Output the (X, Y) coordinate of the center of the cell containing the given text.  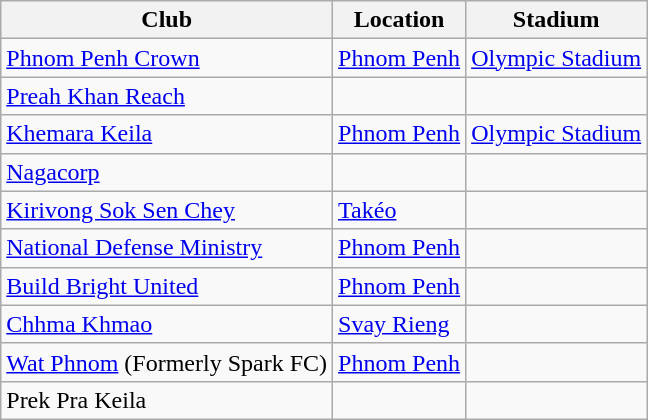
Build Bright United (167, 286)
Phnom Penh Crown (167, 58)
Wat Phnom (Formerly Spark FC) (167, 362)
Khemara Keila (167, 134)
Club (167, 20)
Kirivong Sok Sen Chey (167, 210)
Svay Rieng (400, 324)
Preah Khan Reach (167, 96)
Chhma Khmao (167, 324)
Stadium (556, 20)
Prek Pra Keila (167, 400)
Nagacorp (167, 172)
National Defense Ministry (167, 248)
Location (400, 20)
Takéo (400, 210)
